Extract the (X, Y) coordinate from the center of the cell holding the provided text.  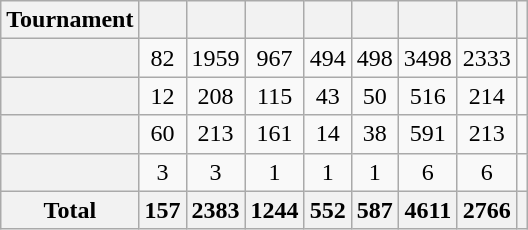
208 (216, 96)
516 (428, 96)
Tournament (70, 20)
494 (328, 58)
3498 (428, 58)
12 (162, 96)
498 (374, 58)
552 (328, 210)
2333 (486, 58)
214 (486, 96)
591 (428, 134)
14 (328, 134)
157 (162, 210)
Total (70, 210)
50 (374, 96)
82 (162, 58)
4611 (428, 210)
115 (274, 96)
2766 (486, 210)
38 (374, 134)
967 (274, 58)
43 (328, 96)
1244 (274, 210)
1959 (216, 58)
587 (374, 210)
60 (162, 134)
161 (274, 134)
2383 (216, 210)
